Detect which cell encompasses the target text, then output its [X, Y] center coordinate. 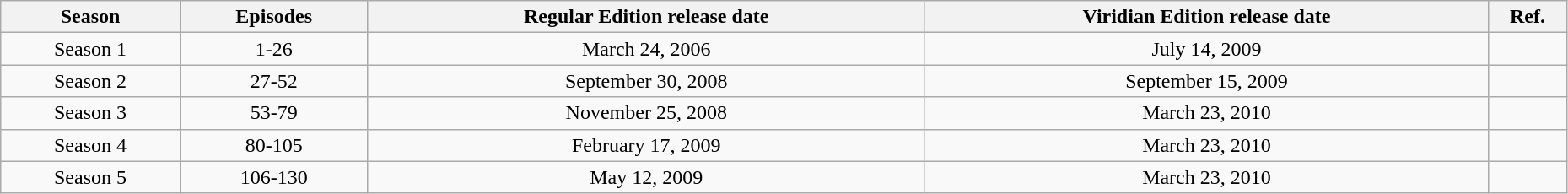
Viridian Edition release date [1206, 17]
Ref. [1528, 17]
Season [91, 17]
March 24, 2006 [646, 49]
Regular Edition release date [646, 17]
106-130 [273, 177]
February 17, 2009 [646, 145]
May 12, 2009 [646, 177]
November 25, 2008 [646, 113]
September 30, 2008 [646, 81]
80-105 [273, 145]
Season 3 [91, 113]
1-26 [273, 49]
Episodes [273, 17]
27-52 [273, 81]
Season 2 [91, 81]
September 15, 2009 [1206, 81]
July 14, 2009 [1206, 49]
Season 1 [91, 49]
53-79 [273, 113]
Season 4 [91, 145]
Season 5 [91, 177]
